Provide the [X, Y] coordinate of the cell's center where the given text is located.  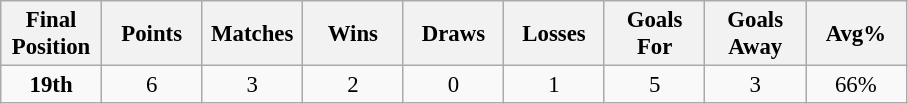
19th [52, 85]
0 [454, 85]
5 [654, 85]
Goals Away [756, 34]
6 [152, 85]
Losses [554, 34]
Avg% [856, 34]
Goals For [654, 34]
Matches [252, 34]
2 [354, 85]
Final Position [52, 34]
1 [554, 85]
66% [856, 85]
Draws [454, 34]
Points [152, 34]
Wins [354, 34]
